Scan for the cell matching the given text and deliver its [X, Y] coordinate at center. 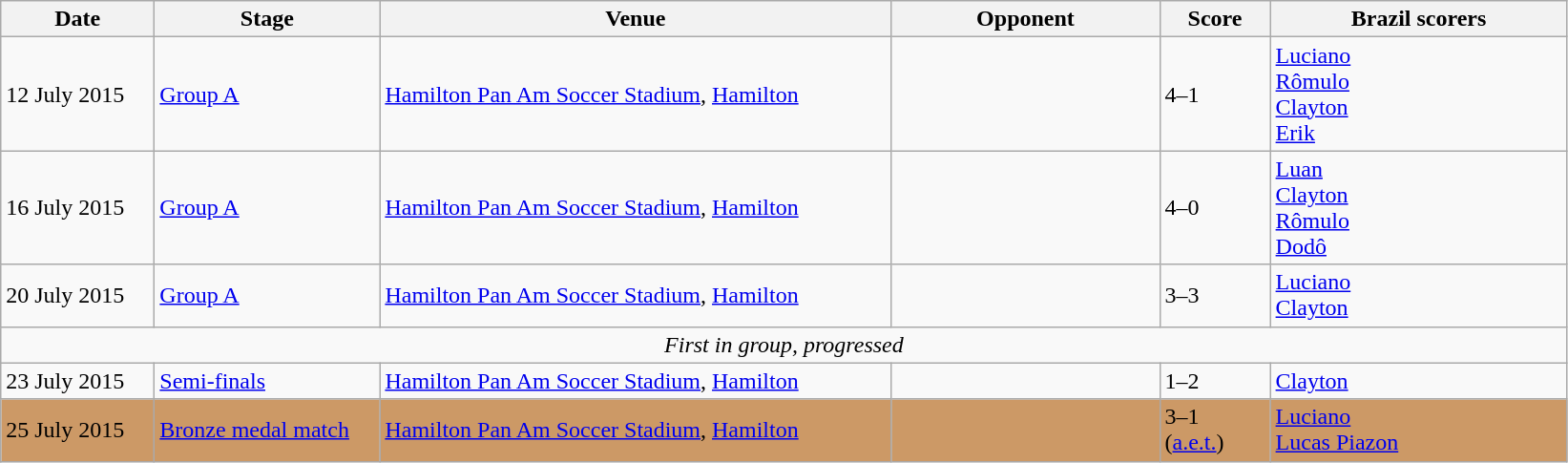
3–1 (a.e.t.) [1215, 430]
20 July 2015 [78, 296]
Luciano Lucas Piazon [1418, 430]
Luciano Rômulo Clayton Erik [1418, 94]
Stage [267, 19]
Venue [636, 19]
4–0 [1215, 208]
Semi-finals [267, 381]
Date [78, 19]
Luan Clayton Rômulo Dodô [1418, 208]
First in group, progressed [784, 345]
12 July 2015 [78, 94]
25 July 2015 [78, 430]
3–3 [1215, 296]
4–1 [1215, 94]
Luciano Clayton [1418, 296]
16 July 2015 [78, 208]
Brazil scorers [1418, 19]
23 July 2015 [78, 381]
Opponent [1025, 19]
Bronze medal match [267, 430]
Clayton [1418, 381]
1–2 [1215, 381]
Score [1215, 19]
